Search for the cell housing the specified text and yield its (X, Y) center coordinate. 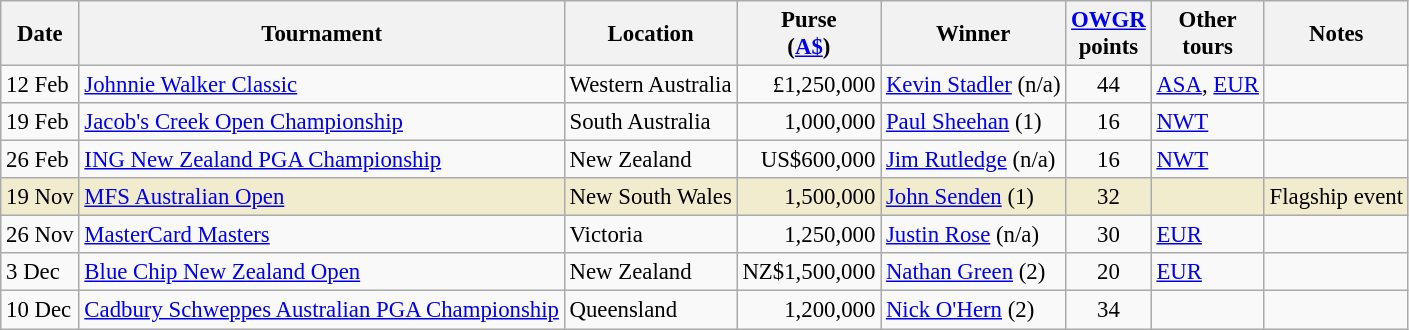
ASA, EUR (1208, 85)
Flagship event (1336, 197)
Date (40, 34)
Nathan Green (2) (974, 273)
44 (1108, 85)
£1,250,000 (808, 85)
New South Wales (650, 197)
Jim Rutledge (n/a) (974, 160)
19 Feb (40, 122)
Othertours (1208, 34)
Queensland (650, 310)
Jacob's Creek Open Championship (322, 122)
34 (1108, 310)
ING New Zealand PGA Championship (322, 160)
OWGRpoints (1108, 34)
Kevin Stadler (n/a) (974, 85)
10 Dec (40, 310)
1,500,000 (808, 197)
12 Feb (40, 85)
Blue Chip New Zealand Open (322, 273)
20 (1108, 273)
1,250,000 (808, 235)
Victoria (650, 235)
US$600,000 (808, 160)
1,200,000 (808, 310)
Paul Sheehan (1) (974, 122)
Cadbury Schweppes Australian PGA Championship (322, 310)
Notes (1336, 34)
1,000,000 (808, 122)
Purse(A$) (808, 34)
3 Dec (40, 273)
Johnnie Walker Classic (322, 85)
32 (1108, 197)
South Australia (650, 122)
Winner (974, 34)
John Senden (1) (974, 197)
NZ$1,500,000 (808, 273)
Nick O'Hern (2) (974, 310)
MFS Australian Open (322, 197)
30 (1108, 235)
19 Nov (40, 197)
Western Australia (650, 85)
Location (650, 34)
Justin Rose (n/a) (974, 235)
Tournament (322, 34)
26 Nov (40, 235)
MasterCard Masters (322, 235)
26 Feb (40, 160)
